Determine the (X, Y) coordinate at the center of the cell enclosing the given text.  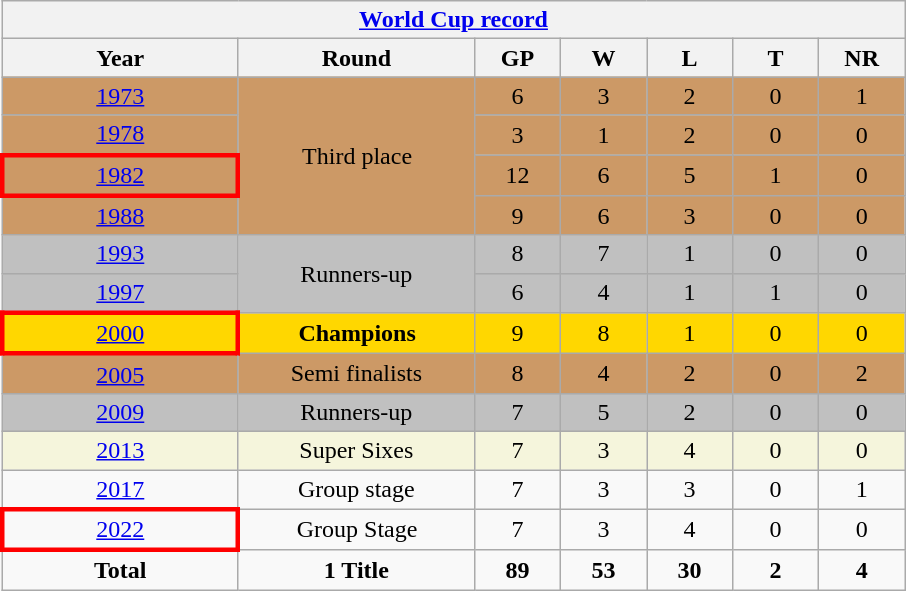
89 (517, 570)
2013 (120, 450)
World Cup record (453, 20)
1997 (120, 293)
Year (120, 58)
Semi finalists (356, 374)
Super Sixes (356, 450)
T (776, 58)
2022 (120, 530)
12 (517, 174)
Third place (356, 156)
1988 (120, 216)
NR (862, 58)
1982 (120, 174)
GP (517, 58)
W (603, 58)
Group stage (356, 490)
Group Stage (356, 530)
Round (356, 58)
30 (689, 570)
1993 (120, 254)
Total (120, 570)
1 Title (356, 570)
2000 (120, 334)
2017 (120, 490)
Champions (356, 334)
1978 (120, 135)
2005 (120, 374)
1973 (120, 96)
L (689, 58)
2009 (120, 412)
53 (603, 570)
